Provide the [X, Y] coordinate of the cell's center where the given text is located.  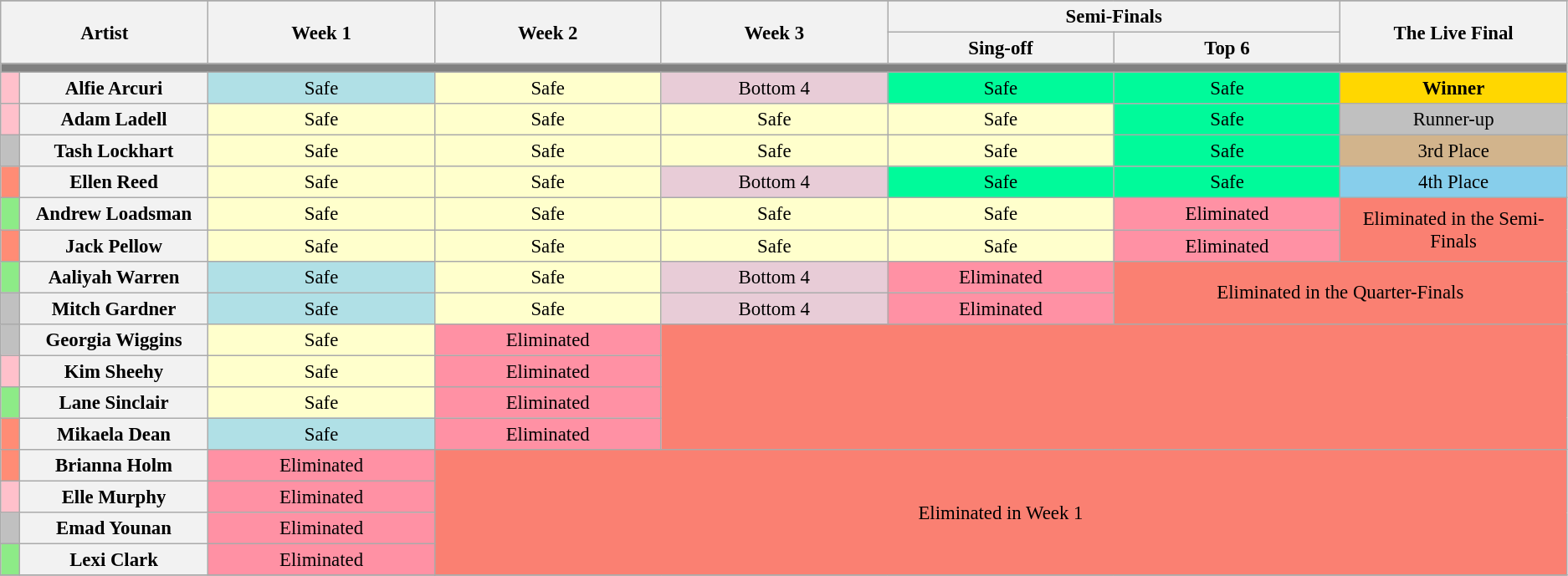
Semi-Finals [1115, 17]
Runner-up [1454, 120]
Tash Lockhart [114, 151]
Elle Murphy [114, 497]
Artist [105, 32]
Alfie Arcuri [114, 89]
Top 6 [1227, 48]
Week 2 [547, 32]
Lane Sinclair [114, 403]
4th Place [1454, 183]
The Live Final [1454, 32]
Emad Younan [114, 528]
Mikaela Dean [114, 434]
Brianna Holm [114, 466]
Mitch Gardner [114, 308]
Eliminated in Week 1 [1001, 512]
Sing-off [1001, 48]
Eliminated in the Quarter-Finals [1340, 293]
Jack Pellow [114, 246]
Aaliyah Warren [114, 277]
3rd Place [1454, 151]
Week 3 [775, 32]
Kim Sheehy [114, 371]
Winner [1454, 89]
Georgia Wiggins [114, 339]
Andrew Loadsman [114, 214]
Adam Ladell [114, 120]
Lexi Clark [114, 560]
Week 1 [321, 32]
Eliminated in the Semi-Finals [1454, 229]
Ellen Reed [114, 183]
